Detect which cell encompasses the target text, then output its [X, Y] center coordinate. 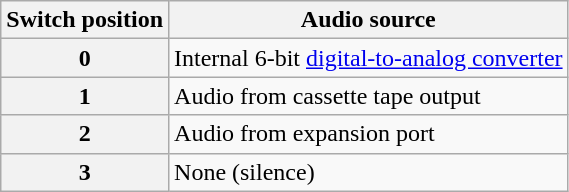
None (silence) [369, 172]
Internal 6-bit digital-to-analog converter [369, 58]
3 [85, 172]
2 [85, 134]
Audio from expansion port [369, 134]
1 [85, 96]
Audio source [369, 20]
Audio from cassette tape output [369, 96]
Switch position [85, 20]
0 [85, 58]
